Return (X, Y) of the center of cell containing provided text 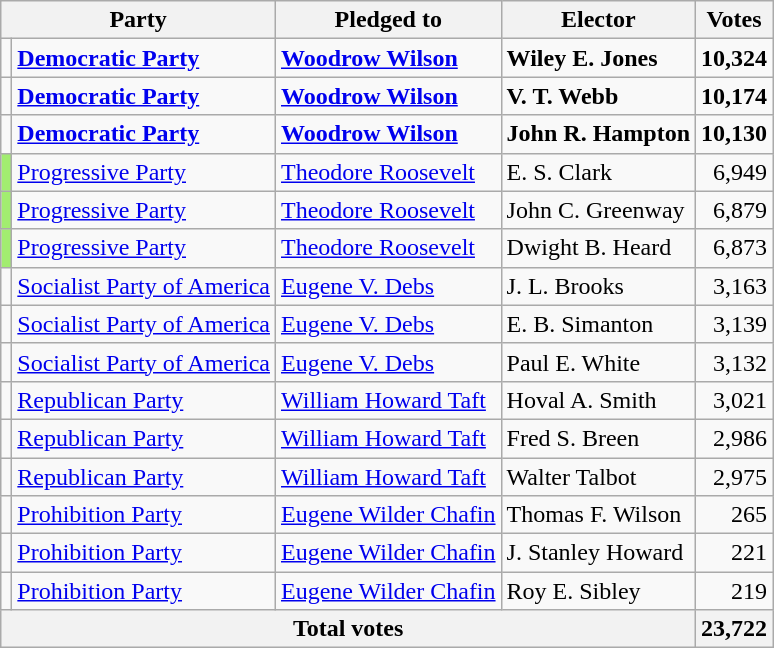
John C. Greenway (598, 210)
Dwight B. Heard (598, 248)
6,949 (734, 172)
Walter Talbot (598, 477)
23,722 (734, 629)
Pledged to (388, 20)
Thomas F. Wilson (598, 515)
Roy E. Sibley (598, 591)
10,174 (734, 96)
Hoval A. Smith (598, 400)
2,986 (734, 438)
6,879 (734, 210)
3,021 (734, 400)
E. B. Simanton (598, 324)
E. S. Clark (598, 172)
Wiley E. Jones (598, 58)
J. L. Brooks (598, 286)
Votes (734, 20)
Fred S. Breen (598, 438)
Party (138, 20)
221 (734, 553)
10,130 (734, 134)
3,163 (734, 286)
Elector (598, 20)
John R. Hampton (598, 134)
219 (734, 591)
10,324 (734, 58)
Total votes (348, 629)
J. Stanley Howard (598, 553)
2,975 (734, 477)
V. T. Webb (598, 96)
3,139 (734, 324)
6,873 (734, 248)
Paul E. White (598, 362)
265 (734, 515)
3,132 (734, 362)
